For the text-containing cell, return its midpoint in [x, y] coordinate format. 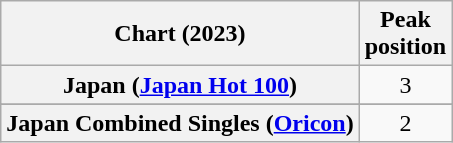
2 [405, 123]
3 [405, 85]
Japan (Japan Hot 100) [180, 85]
Peakposition [405, 34]
Japan Combined Singles (Oricon) [180, 123]
Chart (2023) [180, 34]
